Locate the cell with the specified text and output its (x, y) center coordinate. 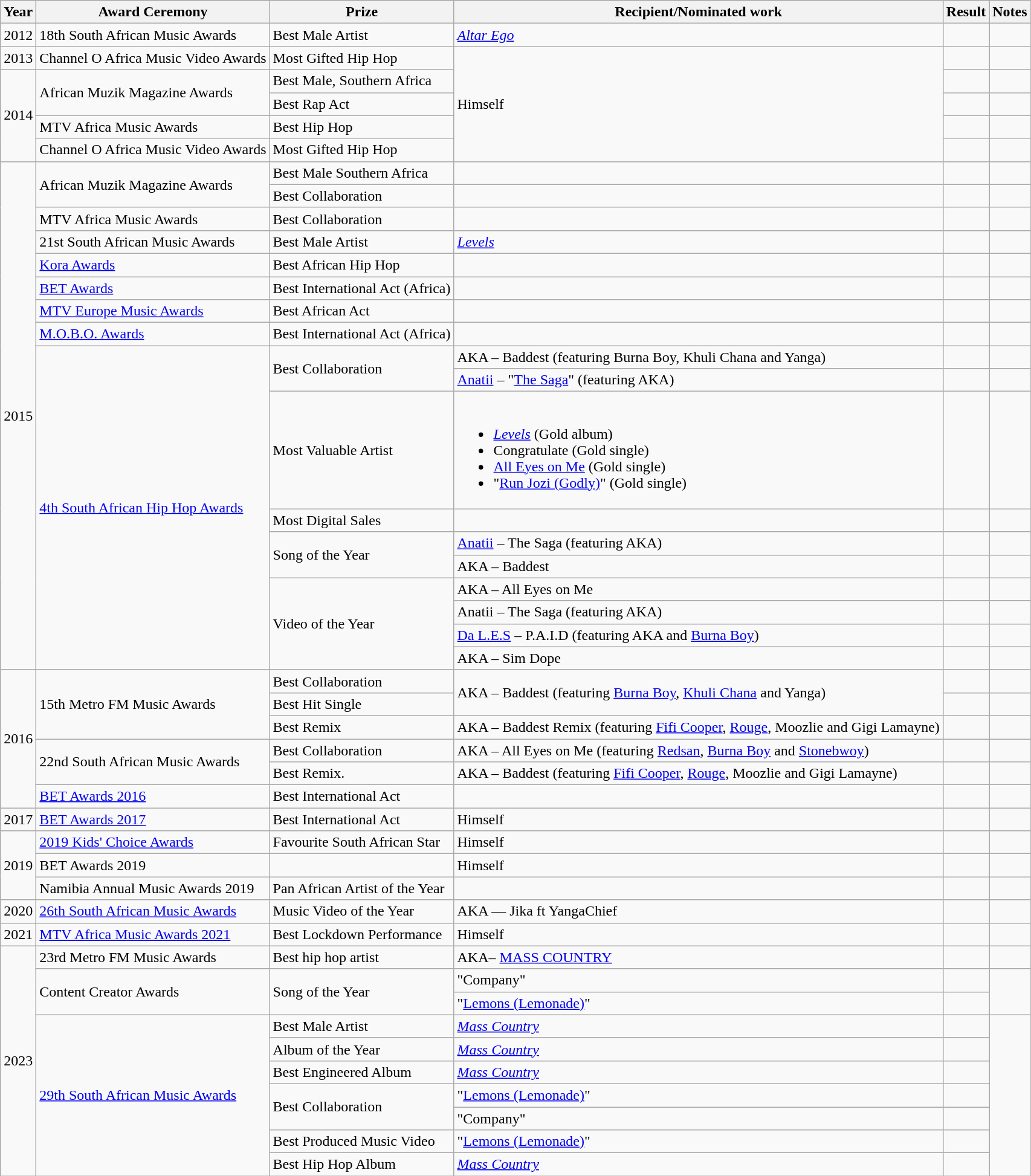
BET Awards (153, 288)
Best Produced Music Video (361, 1142)
AKA – All Eyes on Me (featuring Redsan, Burna Boy and Stonebwoy) (699, 750)
Result (966, 12)
2020 (18, 911)
Kora Awards (153, 265)
Best hip hop artist (361, 957)
2017 (18, 819)
Video of the Year (361, 624)
Award Ceremony (153, 12)
Da L.E.S – P.A.I.D (featuring AKA and Burna Boy) (699, 635)
AKA– MASS COUNTRY (699, 957)
2013 (18, 58)
Namibia Annual Music Awards 2019 (153, 888)
MTV Africa Music Awards 2021 (153, 934)
AKA – All Eyes on Me (699, 589)
Levels (Gold album)Congratulate (Gold single)All Eyes on Me (Gold single)"Run Jozi (Godly)" (Gold single) (699, 450)
M.O.B.O. Awards (153, 334)
Best African Act (361, 311)
Levels (699, 242)
Best Hip Hop (361, 127)
Best African Hip Hop (361, 265)
26th South African Music Awards (153, 911)
29th South African Music Awards (153, 1095)
MTV Europe Music Awards (153, 311)
AKA – Sim Dope (699, 658)
Favourite South African Star (361, 842)
2019 (18, 865)
2023 (18, 1061)
Best Engineered Album (361, 1072)
Recipient/Nominated work (699, 12)
Best Hit Single (361, 704)
Best Male Southern Africa (361, 173)
4th South African Hip Hop Awards (153, 508)
2016 (18, 738)
22nd South African Music Awards (153, 761)
Best Remix. (361, 774)
23rd Metro FM Music Awards (153, 957)
AKA – Baddest (featuring Fifi Cooper, Rouge, Moozlie and Gigi Lamayne) (699, 774)
Album of the Year (361, 1049)
Best Remix (361, 727)
Best Male, Southern Africa (361, 81)
AKA – Baddest (699, 566)
Most Digital Sales (361, 520)
Most Valuable Artist (361, 450)
Prize (361, 12)
Content Creator Awards (153, 992)
2019 Kids' Choice Awards (153, 842)
Altar Ego (699, 35)
AKA — Jika ft YangaChief (699, 911)
BET Awards 2019 (153, 865)
BET Awards 2017 (153, 819)
21st South African Music Awards (153, 242)
Anatii – "The Saga" (featuring AKA) (699, 380)
Year (18, 12)
2014 (18, 115)
Notes (1010, 12)
AKA – Baddest Remix (featuring Fifi Cooper, Rouge, Moozlie and Gigi Lamayne) (699, 727)
2015 (18, 416)
18th South African Music Awards (153, 35)
2012 (18, 35)
Music Video of the Year (361, 911)
BET Awards 2016 (153, 796)
Best Lockdown Performance (361, 934)
2021 (18, 934)
15th Metro FM Music Awards (153, 704)
Best Hip Hop Album (361, 1165)
Pan African Artist of the Year (361, 888)
Best Rap Act (361, 104)
